Capture the cell that displays the provided text and extract its (X, Y) central coordinate. 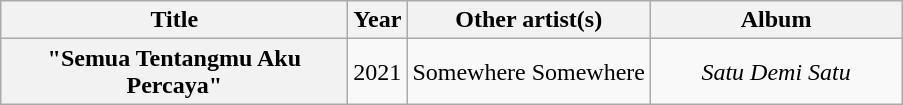
Other artist(s) (529, 20)
2021 (378, 72)
"Semua Tentangmu Aku Percaya" (174, 72)
Satu Demi Satu (776, 72)
Year (378, 20)
Title (174, 20)
Somewhere Somewhere (529, 72)
Album (776, 20)
